Detect which cell encompasses the target text, then output its [X, Y] center coordinate. 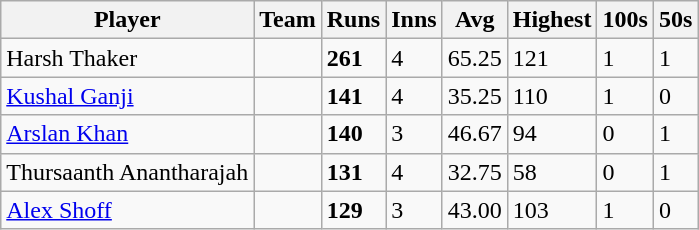
58 [552, 172]
131 [353, 172]
65.25 [474, 58]
Highest [552, 20]
Avg [474, 20]
43.00 [474, 210]
Thursaanth Anantharajah [128, 172]
103 [552, 210]
100s [625, 20]
50s [675, 20]
Arslan Khan [128, 134]
141 [353, 96]
140 [353, 134]
Alex Shoff [128, 210]
261 [353, 58]
Harsh Thaker [128, 58]
Kushal Ganji [128, 96]
121 [552, 58]
94 [552, 134]
Player [128, 20]
32.75 [474, 172]
Team [288, 20]
35.25 [474, 96]
46.67 [474, 134]
129 [353, 210]
Inns [414, 20]
110 [552, 96]
Runs [353, 20]
